Return [X, Y] of the center of cell containing provided text 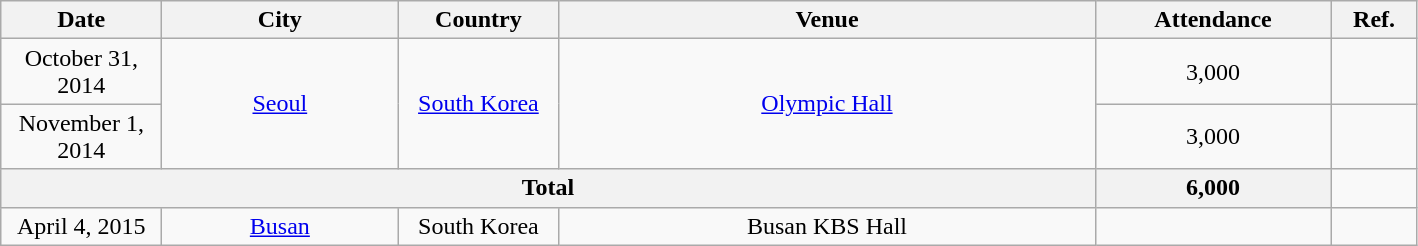
April 4, 2015 [82, 226]
Date [82, 20]
Attendance [1213, 20]
October 31, 2014 [82, 72]
Ref. [1374, 20]
Venue [827, 20]
City [280, 20]
6,000 [1213, 188]
November 1, 2014 [82, 136]
Total [548, 188]
Busan [280, 226]
Country [478, 20]
Seoul [280, 104]
Olympic Hall [827, 104]
Busan KBS Hall [827, 226]
